Find where the given text appears and provide that cell's center as (X, Y) coordinate. 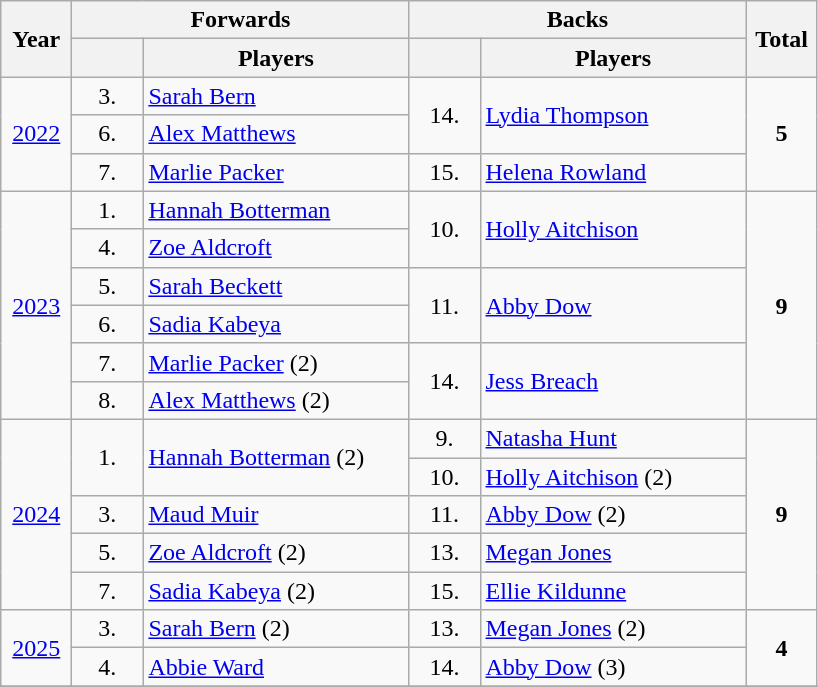
Year (36, 39)
Alex Matthews (276, 134)
9. (444, 438)
Sarah Beckett (276, 286)
Sarah Bern (2) (276, 629)
2022 (36, 134)
5 (782, 134)
Sarah Bern (276, 96)
Marlie Packer (2) (276, 362)
Maud Muir (276, 515)
2025 (36, 648)
Backs (578, 20)
Helena Rowland (613, 172)
Megan Jones (613, 553)
Natasha Hunt (613, 438)
Zoe Aldcroft (2) (276, 553)
Sadia Kabeya (2) (276, 591)
Alex Matthews (2) (276, 400)
Zoe Aldcroft (276, 248)
Hannah Botterman (2) (276, 457)
Jess Breach (613, 381)
Sadia Kabeya (276, 324)
4 (782, 648)
Abbie Ward (276, 667)
Abby Dow (2) (613, 515)
Forwards (240, 20)
Abby Dow (613, 305)
Marlie Packer (276, 172)
Total (782, 39)
Megan Jones (2) (613, 629)
Lydia Thompson (613, 115)
8. (108, 400)
Ellie Kildunne (613, 591)
Holly Aitchison (2) (613, 477)
2023 (36, 305)
Hannah Botterman (276, 210)
Abby Dow (3) (613, 667)
Holly Aitchison (613, 229)
2024 (36, 514)
